Return [x, y] of the center of cell containing provided text 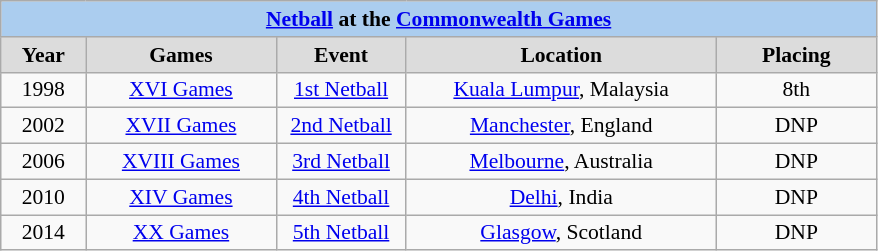
Delhi, India [561, 197]
2010 [44, 197]
2006 [44, 162]
Kuala Lumpur, Malaysia [561, 90]
XX Games [181, 233]
Year [44, 55]
2002 [44, 126]
5th Netball [341, 233]
Placing [796, 55]
1998 [44, 90]
8th [796, 90]
2014 [44, 233]
Manchester, England [561, 126]
XVII Games [181, 126]
XIV Games [181, 197]
4th Netball [341, 197]
2nd Netball [341, 126]
3rd Netball [341, 162]
Netball at the Commonwealth Games [439, 19]
XVI Games [181, 90]
XVIII Games [181, 162]
Location [561, 55]
Event [341, 55]
Games [181, 55]
1st Netball [341, 90]
Glasgow, Scotland [561, 233]
Melbourne, Australia [561, 162]
